Scan for the cell matching the given text and deliver its (X, Y) coordinate at center. 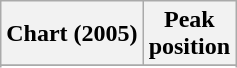
Peak position (189, 34)
Chart (2005) (72, 34)
